Locate the cell with the specified text and output its [X, Y] center coordinate. 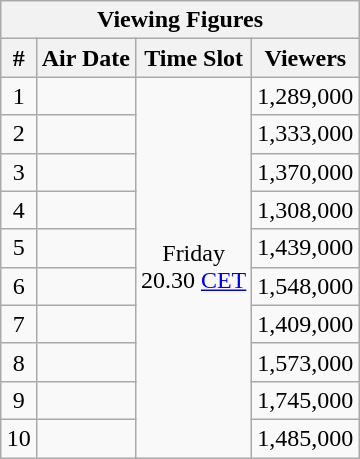
8 [18, 362]
9 [18, 400]
Viewing Figures [180, 20]
1,439,000 [306, 248]
1,485,000 [306, 438]
1,308,000 [306, 210]
Time Slot [193, 58]
# [18, 58]
1 [18, 96]
1,548,000 [306, 286]
1,289,000 [306, 96]
6 [18, 286]
2 [18, 134]
1,333,000 [306, 134]
3 [18, 172]
1,409,000 [306, 324]
1,573,000 [306, 362]
7 [18, 324]
Viewers [306, 58]
Air Date [86, 58]
5 [18, 248]
Friday20.30 CET [193, 268]
10 [18, 438]
1,370,000 [306, 172]
4 [18, 210]
1,745,000 [306, 400]
